Provide the (X, Y) coordinate of the cell's center where the given text is located.  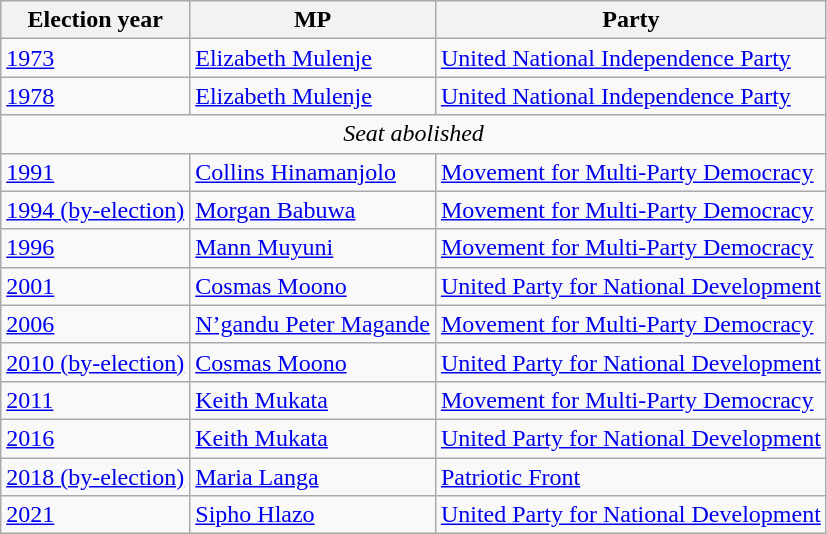
1978 (96, 96)
Election year (96, 20)
1973 (96, 58)
2001 (96, 286)
Party (630, 20)
2010 (by-election) (96, 362)
1991 (96, 172)
Patriotic Front (630, 477)
1996 (96, 248)
2006 (96, 324)
Collins Hinamanjolo (313, 172)
2018 (by-election) (96, 477)
2016 (96, 438)
N’gandu Peter Magande (313, 324)
Mann Muyuni (313, 248)
MP (313, 20)
Morgan Babuwa (313, 210)
2021 (96, 515)
Maria Langa (313, 477)
2011 (96, 400)
1994 (by-election) (96, 210)
Sipho Hlazo (313, 515)
Seat abolished (414, 134)
